Find where the given text appears and provide that cell's center as [x, y] coordinate. 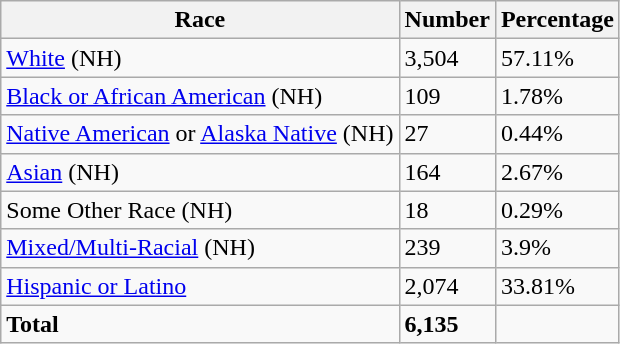
Mixed/Multi-Racial (NH) [200, 248]
Hispanic or Latino [200, 286]
Race [200, 20]
Percentage [557, 20]
Black or African American (NH) [200, 96]
6,135 [447, 324]
1.78% [557, 96]
Native American or Alaska Native (NH) [200, 134]
2.67% [557, 172]
33.81% [557, 286]
3,504 [447, 58]
White (NH) [200, 58]
18 [447, 210]
57.11% [557, 58]
Number [447, 20]
3.9% [557, 248]
0.29% [557, 210]
239 [447, 248]
0.44% [557, 134]
Asian (NH) [200, 172]
Total [200, 324]
27 [447, 134]
Some Other Race (NH) [200, 210]
109 [447, 96]
164 [447, 172]
2,074 [447, 286]
